Locate the cell with the specified text and output its (X, Y) center coordinate. 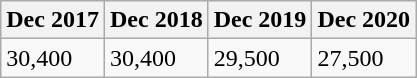
Dec 2019 (260, 20)
29,500 (260, 58)
Dec 2020 (364, 20)
27,500 (364, 58)
Dec 2018 (156, 20)
Dec 2017 (53, 20)
